Return [x, y] of the center of cell containing provided text 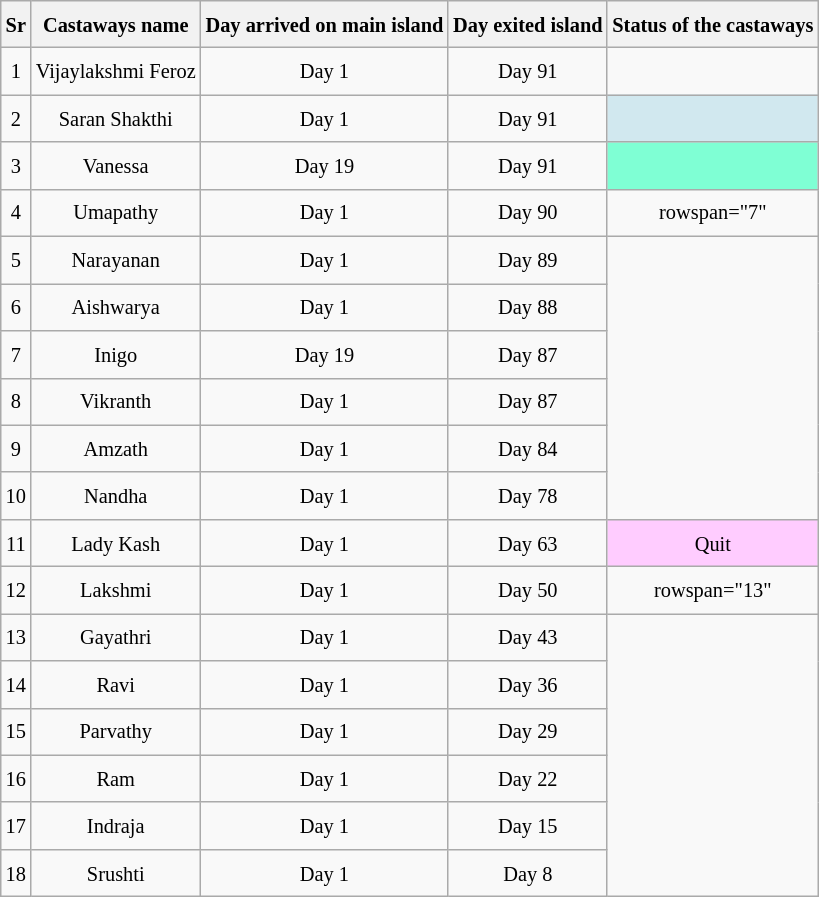
Indraja [116, 826]
Castaways name [116, 24]
Vikranth [116, 402]
Day 8 [528, 872]
Inigo [116, 354]
Sr [16, 24]
1 [16, 72]
4 [16, 212]
Gayathri [116, 636]
14 [16, 684]
12 [16, 590]
Day 22 [528, 778]
Saran Shakthi [116, 118]
3 [16, 166]
15 [16, 732]
Day 63 [528, 542]
Day 89 [528, 260]
6 [16, 306]
Day arrived on main island [325, 24]
Srushti [116, 872]
13 [16, 636]
17 [16, 826]
Day 36 [528, 684]
Day 15 [528, 826]
Day 88 [528, 306]
Ram [116, 778]
rowspan="13" [712, 590]
Day 84 [528, 448]
Lakshmi [116, 590]
5 [16, 260]
11 [16, 542]
Vanessa [116, 166]
Amzath [116, 448]
Day 50 [528, 590]
Status of the castaways [712, 24]
Quit [712, 542]
rowspan="7" [712, 212]
16 [16, 778]
8 [16, 402]
Ravi [116, 684]
Aishwarya [116, 306]
Lady Kash [116, 542]
9 [16, 448]
Narayanan [116, 260]
Day 29 [528, 732]
Nandha [116, 496]
Day exited island [528, 24]
7 [16, 354]
10 [16, 496]
Day 78 [528, 496]
Day 43 [528, 636]
2 [16, 118]
18 [16, 872]
Umapathy [116, 212]
Day 90 [528, 212]
Vijaylakshmi Feroz [116, 72]
Parvathy [116, 732]
